Return the [X, Y] coordinate for the center point of the cell that contains the specified text.  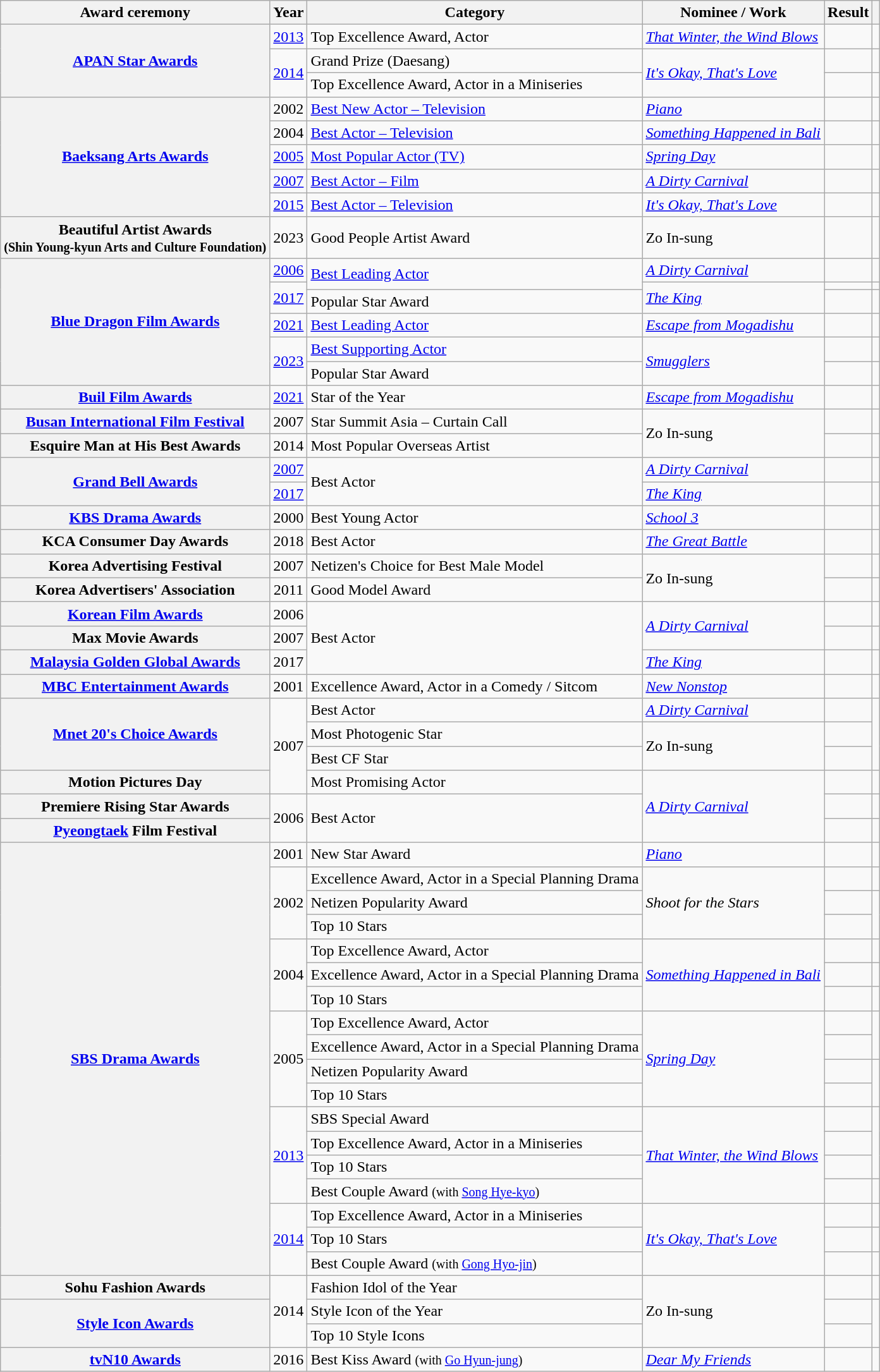
Shoot for the Stars [733, 902]
Top 10 Style Icons [475, 1335]
Netizen's Choice for Best Male Model [475, 566]
SBS Special Award [475, 1119]
Blue Dragon Film Awards [135, 321]
Style Icon of the Year [475, 1311]
Star Summit Asia – Curtain Call [475, 422]
Best Actor – Film [475, 181]
Best New Actor – Television [475, 109]
KBS Drama Awards [135, 518]
Best Young Actor [475, 518]
Busan International Film Festival [135, 422]
The Great Battle [733, 542]
Korea Advertising Festival [135, 566]
APAN Star Awards [135, 61]
Best Kiss Award (with Go Hyun-jung) [475, 1359]
Award ceremony [135, 13]
Good Model Award [475, 590]
Nominee / Work [733, 13]
tvN10 Awards [135, 1359]
Mnet 20's Choice Awards [135, 734]
Baeksang Arts Awards [135, 157]
2018 [288, 542]
2015 [288, 205]
Malaysia Golden Global Awards [135, 662]
Result [848, 13]
Category [475, 13]
Good People Artist Award [475, 238]
Most Promising Actor [475, 782]
Grand Prize (Daesang) [475, 61]
SBS Drama Awards [135, 1059]
Style Icon Awards [135, 1323]
New Nonstop [733, 686]
2000 [288, 518]
Most Photogenic Star [475, 734]
Best Couple Award (with Song Hye-kyo) [475, 1191]
Smugglers [733, 361]
2011 [288, 590]
Best CF Star [475, 758]
Best Couple Award (with Gong Hyo-jin) [475, 1263]
Most Popular Overseas Artist [475, 446]
Dear My Friends [733, 1359]
Korean Film Awards [135, 614]
Grand Bell Awards [135, 482]
New Star Award [475, 854]
Korea Advertisers' Association [135, 590]
KCA Consumer Day Awards [135, 542]
Premiere Rising Star Awards [135, 806]
School 3 [733, 518]
Esquire Man at His Best Awards [135, 446]
2016 [288, 1359]
Year [288, 13]
Max Movie Awards [135, 638]
Most Popular Actor (TV) [475, 157]
Star of the Year [475, 398]
Excellence Award, Actor in a Comedy / Sitcom [475, 686]
Beautiful Artist Awards (Shin Young-kyun Arts and Culture Foundation) [135, 238]
Best Supporting Actor [475, 349]
MBC Entertainment Awards [135, 686]
Sohu Fashion Awards [135, 1287]
Buil Film Awards [135, 398]
Motion Pictures Day [135, 782]
Fashion Idol of the Year [475, 1287]
Pyeongtaek Film Festival [135, 830]
